Identify which cell holds the provided text, then report its (X, Y) central coordinate. 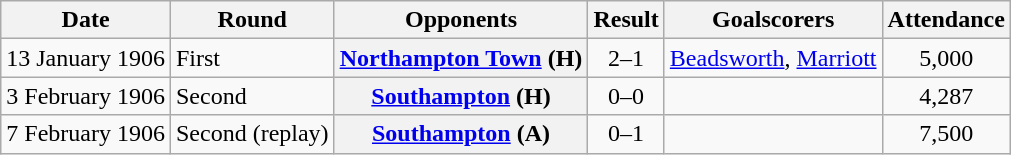
Opponents (461, 20)
2–1 (626, 58)
5,000 (946, 58)
3 February 1906 (86, 96)
Southampton (A) (461, 134)
Round (252, 20)
Goalscorers (773, 20)
0–1 (626, 134)
4,287 (946, 96)
0–0 (626, 96)
Beadsworth, Marriott (773, 58)
First (252, 58)
Northampton Town (H) (461, 58)
Southampton (H) (461, 96)
Date (86, 20)
Attendance (946, 20)
Second (252, 96)
7,500 (946, 134)
7 February 1906 (86, 134)
Second (replay) (252, 134)
Result (626, 20)
13 January 1906 (86, 58)
